For the text-containing cell, return its midpoint in (x, y) coordinate format. 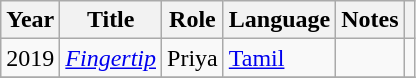
2019 (30, 58)
Tamil (279, 58)
Notes (370, 20)
Role (193, 20)
Fingertip (111, 58)
Priya (193, 58)
Title (111, 20)
Language (279, 20)
Year (30, 20)
